Output the (x, y) coordinate of the center of the cell containing the given text.  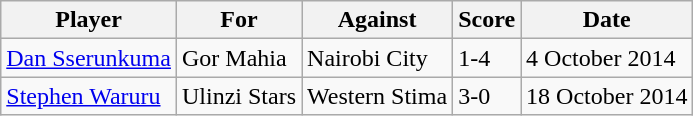
1-4 (487, 58)
Score (487, 20)
Against (378, 20)
Ulinzi Stars (238, 96)
4 October 2014 (607, 58)
3-0 (487, 96)
18 October 2014 (607, 96)
For (238, 20)
Player (89, 20)
Stephen Waruru (89, 96)
Date (607, 20)
Gor Mahia (238, 58)
Western Stima (378, 96)
Nairobi City (378, 58)
Dan Sserunkuma (89, 58)
